Detect which cell encompasses the target text, then output its [x, y] center coordinate. 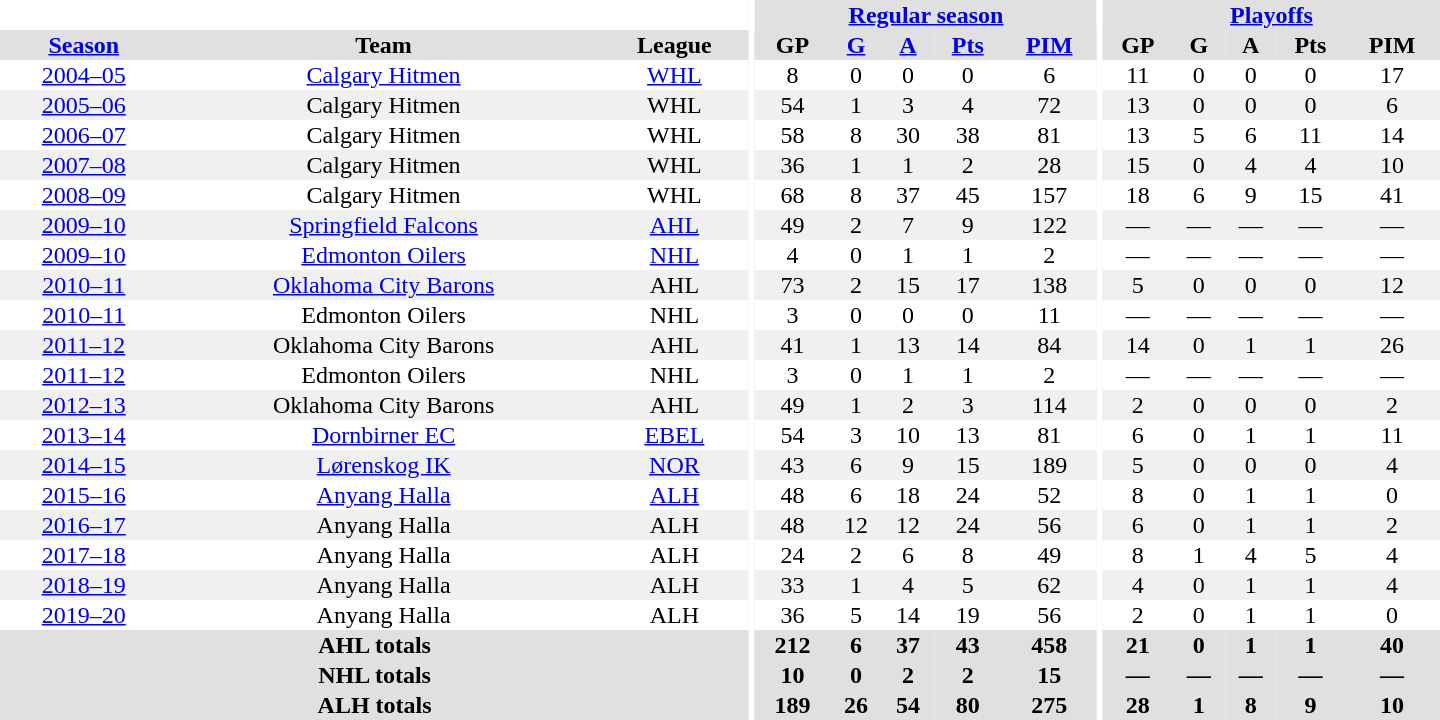
275 [1049, 705]
19 [968, 615]
157 [1049, 195]
2004–05 [84, 75]
2017–18 [84, 555]
Springfield Falcons [384, 225]
212 [792, 645]
Dornbirner EC [384, 435]
7 [908, 225]
NOR [675, 465]
138 [1049, 285]
72 [1049, 105]
80 [968, 705]
84 [1049, 345]
Team [384, 45]
21 [1138, 645]
2018–19 [84, 585]
38 [968, 135]
Regular season [926, 15]
122 [1049, 225]
EBEL [675, 435]
2016–17 [84, 525]
2007–08 [84, 165]
2008–09 [84, 195]
NHL totals [374, 675]
Lørenskog IK [384, 465]
2012–13 [84, 405]
62 [1049, 585]
458 [1049, 645]
ALH totals [374, 705]
73 [792, 285]
2019–20 [84, 615]
45 [968, 195]
52 [1049, 495]
40 [1392, 645]
68 [792, 195]
Season [84, 45]
114 [1049, 405]
League [675, 45]
2006–07 [84, 135]
Playoffs [1272, 15]
58 [792, 135]
33 [792, 585]
2014–15 [84, 465]
2015–16 [84, 495]
2005–06 [84, 105]
AHL totals [374, 645]
30 [908, 135]
2013–14 [84, 435]
